Find where the given text appears and provide that cell's center as [x, y] coordinate. 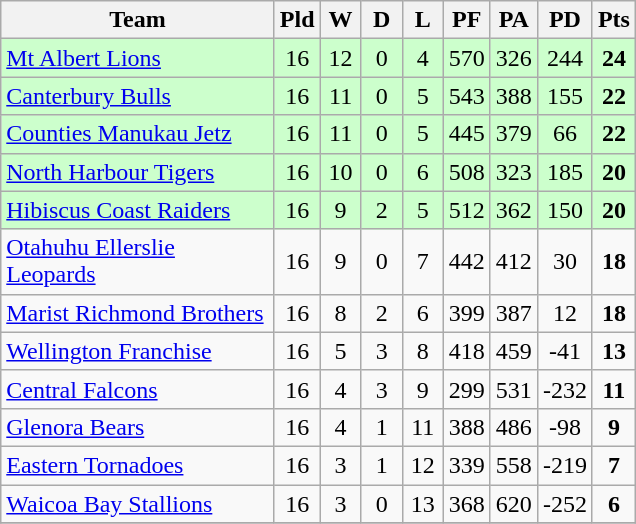
155 [564, 96]
66 [564, 134]
-232 [564, 389]
323 [514, 172]
508 [466, 172]
558 [514, 465]
Wellington Franchise [138, 351]
D [382, 20]
PF [466, 20]
Team [138, 20]
445 [466, 134]
387 [514, 313]
531 [514, 389]
412 [514, 262]
L [422, 20]
620 [514, 503]
150 [564, 210]
362 [514, 210]
Pts [614, 20]
Pld [297, 20]
Hibiscus Coast Raiders [138, 210]
Counties Manukau Jetz [138, 134]
326 [514, 58]
Marist Richmond Brothers [138, 313]
543 [466, 96]
299 [466, 389]
10 [340, 172]
244 [564, 58]
185 [564, 172]
Mt Albert Lions [138, 58]
Glenora Bears [138, 427]
-41 [564, 351]
512 [466, 210]
-252 [564, 503]
442 [466, 262]
-98 [564, 427]
486 [514, 427]
Eastern Tornadoes [138, 465]
-219 [564, 465]
570 [466, 58]
459 [514, 351]
Otahuhu Ellerslie Leopards [138, 262]
368 [466, 503]
PD [564, 20]
North Harbour Tigers [138, 172]
PA [514, 20]
339 [466, 465]
Canterbury Bulls [138, 96]
418 [466, 351]
Central Falcons [138, 389]
30 [564, 262]
399 [466, 313]
379 [514, 134]
Waicoa Bay Stallions [138, 503]
24 [614, 58]
W [340, 20]
